Capture the cell that displays the provided text and extract its (x, y) central coordinate. 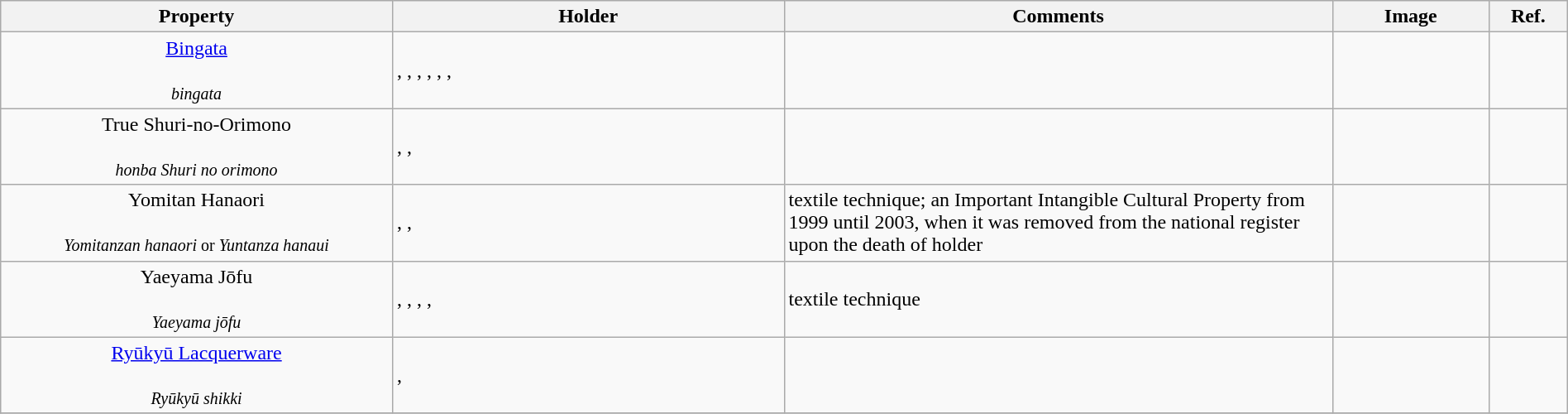
Property (197, 17)
Image (1411, 17)
, (588, 375)
Comments (1059, 17)
Yaeyama JōfuYaeyama jōfu (197, 299)
Bingatabingata (197, 70)
True Shuri-no-Orimonohonba Shuri no orimono (197, 147)
, , , , , , (588, 70)
textile technique (1059, 299)
Ref. (1528, 17)
, , , , (588, 299)
Ryūkyū LacquerwareRyūkyū shikki (197, 375)
Yomitan HanaoriYomitanzan hanaori or Yuntanza hanaui (197, 223)
Holder (588, 17)
